Capture the cell that displays the provided text and extract its [X, Y] central coordinate. 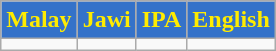
IPA [162, 20]
English [231, 20]
Malay [39, 20]
Jawi [106, 20]
